Return [x, y] of the center of cell containing provided text 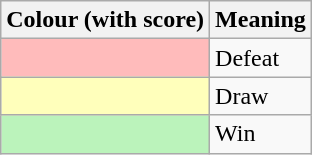
Defeat [261, 58]
Colour (with score) [106, 20]
Win [261, 134]
Draw [261, 96]
Meaning [261, 20]
